Scan for the cell matching the given text and deliver its (X, Y) coordinate at center. 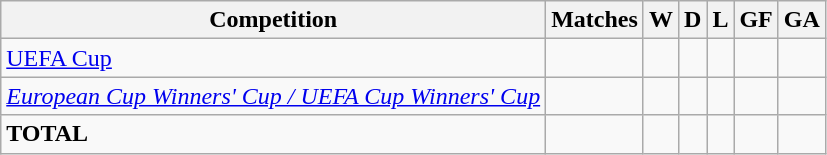
W (660, 20)
Competition (274, 20)
UEFA Cup (274, 58)
European Cup Winners' Cup / UEFA Cup Winners' Cup (274, 96)
L (720, 20)
TOTAL (274, 134)
D (692, 20)
GF (756, 20)
GA (802, 20)
Matches (595, 20)
